From the cell containing the given text, extract its center point as [X, Y] coordinate. 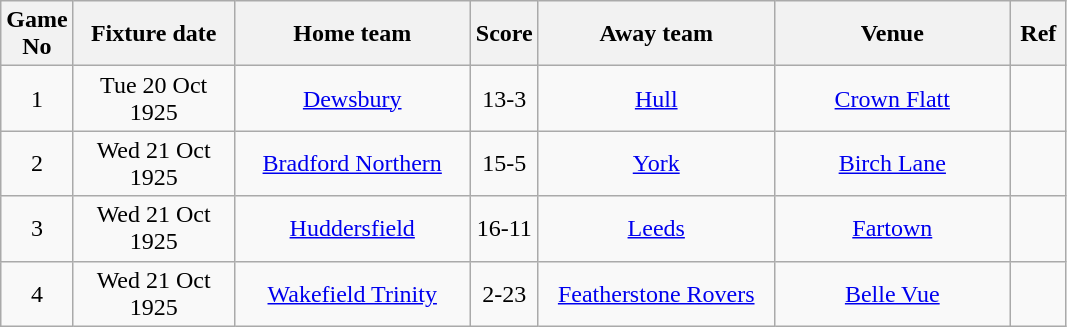
1 [37, 98]
2 [37, 164]
Game No [37, 34]
Tue 20 Oct 1925 [154, 98]
15-5 [504, 164]
Fixture date [154, 34]
Belle Vue [892, 294]
16-11 [504, 228]
Dewsbury [352, 98]
Birch Lane [892, 164]
Crown Flatt [892, 98]
2-23 [504, 294]
Ref [1038, 34]
Away team [656, 34]
Bradford Northern [352, 164]
3 [37, 228]
4 [37, 294]
York [656, 164]
Featherstone Rovers [656, 294]
Fartown [892, 228]
13-3 [504, 98]
Venue [892, 34]
Wakefield Trinity [352, 294]
Leeds [656, 228]
Huddersfield [352, 228]
Score [504, 34]
Home team [352, 34]
Hull [656, 98]
